Detect which cell encompasses the target text, then output its (X, Y) center coordinate. 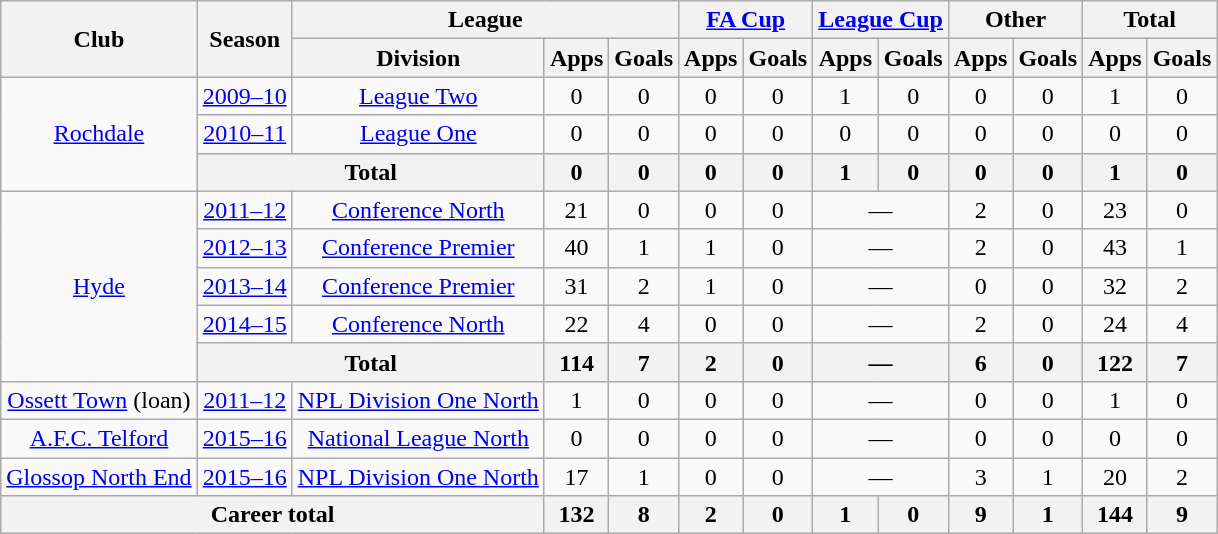
Ossett Town (loan) (99, 400)
Career total (273, 515)
122 (1115, 362)
National League North (418, 438)
Division (418, 58)
32 (1115, 286)
132 (576, 515)
17 (576, 477)
Rochdale (99, 134)
Glossop North End (99, 477)
Club (99, 39)
League (485, 20)
21 (576, 210)
6 (980, 362)
2009–10 (244, 96)
144 (1115, 515)
20 (1115, 477)
22 (576, 324)
A.F.C. Telford (99, 438)
8 (644, 515)
40 (576, 248)
2012–13 (244, 248)
2014–15 (244, 324)
Other (1015, 20)
League Cup (881, 20)
114 (576, 362)
Season (244, 39)
23 (1115, 210)
League Two (418, 96)
2010–11 (244, 134)
Hyde (99, 286)
43 (1115, 248)
24 (1115, 324)
3 (980, 477)
31 (576, 286)
FA Cup (746, 20)
2013–14 (244, 286)
League One (418, 134)
